Return [X, Y] of the center of cell containing provided text 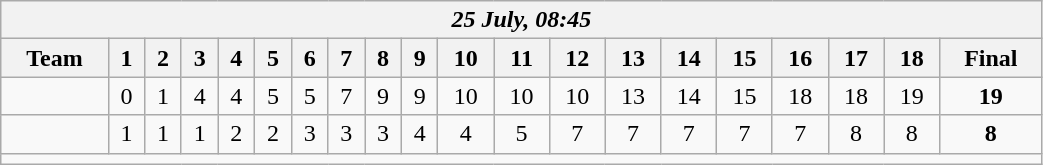
12 [577, 58]
16 [800, 58]
17 [856, 58]
Team [54, 58]
11 [522, 58]
25 July, 08:45 [522, 20]
6 [310, 58]
Final [991, 58]
0 [126, 96]
